Return [x, y] of the center of cell containing provided text 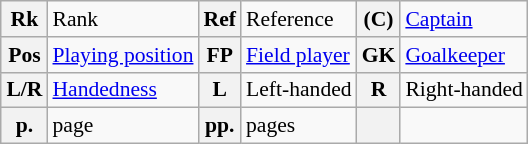
Captain [464, 19]
Reference [299, 19]
R [379, 90]
pages [299, 126]
GK [379, 55]
Handedness [122, 90]
Playing position [122, 55]
Ref [220, 19]
page [122, 126]
FP [220, 55]
pp. [220, 126]
(C) [379, 19]
Left-handed [299, 90]
p. [24, 126]
Rk [24, 19]
Pos [24, 55]
Rank [122, 19]
L/R [24, 90]
Goalkeeper [464, 55]
Right-handed [464, 90]
Field player [299, 55]
L [220, 90]
